Identify which cell holds the provided text, then report its [x, y] central coordinate. 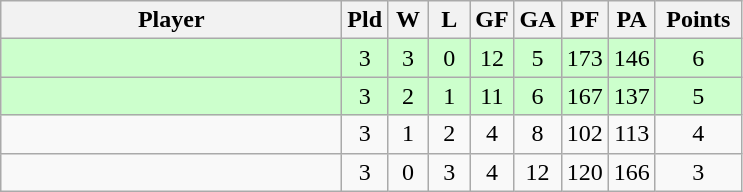
113 [632, 134]
W [408, 20]
Pld [365, 20]
146 [632, 58]
L [450, 20]
102 [584, 134]
PA [632, 20]
166 [632, 172]
Player [172, 20]
GF [492, 20]
GA [538, 20]
120 [584, 172]
173 [584, 58]
Points [698, 20]
137 [632, 96]
167 [584, 96]
PF [584, 20]
11 [492, 96]
8 [538, 134]
